Scan for the cell matching the given text and deliver its [X, Y] coordinate at center. 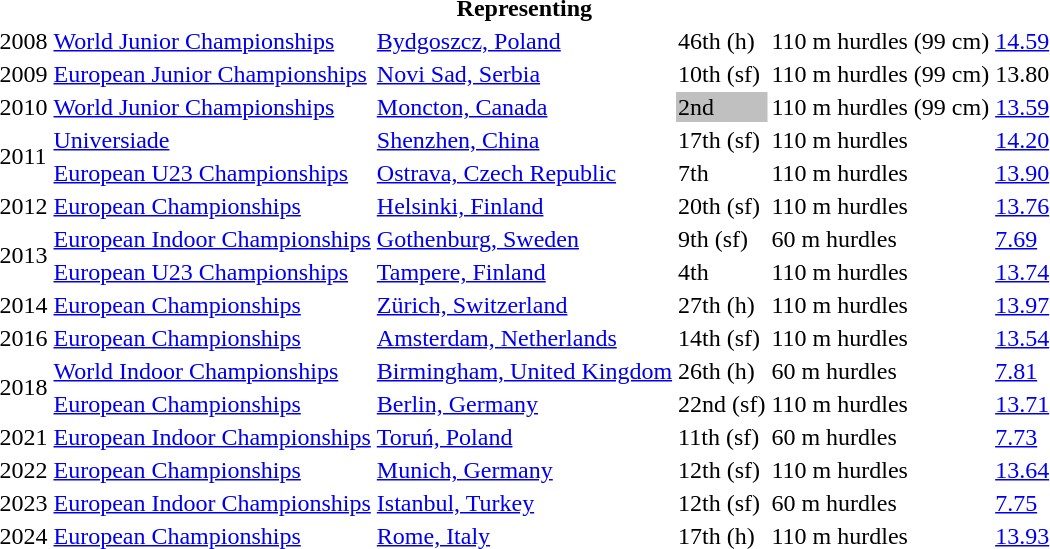
Gothenburg, Sweden [524, 239]
4th [722, 272]
Moncton, Canada [524, 107]
Helsinki, Finland [524, 206]
Novi Sad, Serbia [524, 74]
Universiade [212, 140]
17th (sf) [722, 140]
2nd [722, 107]
7th [722, 173]
World Indoor Championships [212, 371]
Istanbul, Turkey [524, 503]
9th (sf) [722, 239]
20th (sf) [722, 206]
Toruń, Poland [524, 437]
26th (h) [722, 371]
Zürich, Switzerland [524, 305]
Shenzhen, China [524, 140]
Bydgoszcz, Poland [524, 41]
Ostrava, Czech Republic [524, 173]
14th (sf) [722, 338]
Tampere, Finland [524, 272]
27th (h) [722, 305]
Munich, Germany [524, 470]
Berlin, Germany [524, 404]
10th (sf) [722, 74]
European Junior Championships [212, 74]
22nd (sf) [722, 404]
11th (sf) [722, 437]
Birmingham, United Kingdom [524, 371]
Amsterdam, Netherlands [524, 338]
46th (h) [722, 41]
